Provide the (X, Y) coordinate of the cell's center where the given text is located.  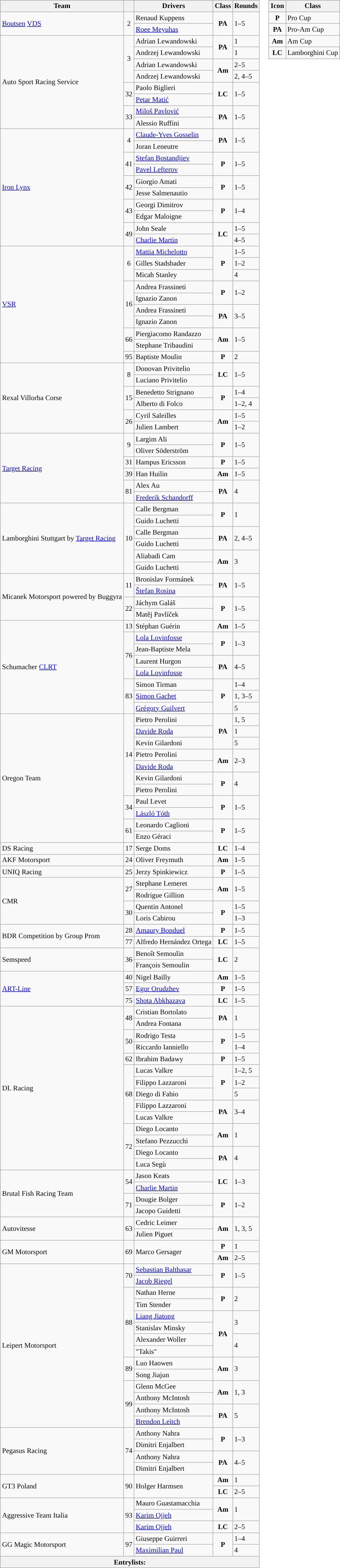
Pro Cup (313, 18)
1–2, 4 (246, 404)
Alessio Ruffini (173, 123)
68 (129, 1094)
72 (129, 1147)
9 (129, 445)
Cristian Bortolato (173, 1012)
Leonardo Caglioni (173, 825)
Laurent Hurgon (173, 661)
61 (129, 831)
Icon (277, 6)
30 (129, 913)
1, 3, 5 (246, 1228)
31 (129, 462)
Baptiste Moulin (173, 357)
Gilles Stadsbader (173, 263)
66 (129, 339)
Georgi Dimitrov (173, 205)
Alfredo Hernández Ortega (173, 942)
UNIQ Racing (62, 872)
13 (129, 626)
Rodrigue Gillion (173, 895)
Pro-Am Cup (313, 30)
Egor Orudzhev (173, 989)
Renaud Kuppens (173, 18)
2–3 (246, 761)
Piergiacomo Randazzo (173, 334)
Stefan Bostandjiev (173, 158)
88 (129, 1322)
Leipert Motorsport (62, 1346)
Benedetto Strignano (173, 392)
Alberto di Folco (173, 404)
1, 5 (246, 720)
63 (129, 1228)
Oregon Team (62, 778)
François Semoulin (173, 965)
15 (129, 398)
DL Racing (62, 1088)
Shota Abkhazava (173, 1000)
Auto Sport Racing Service (62, 82)
48 (129, 1018)
Giuseppe Guirreri (173, 1539)
Luca Segù (173, 1164)
43 (129, 211)
Paolo Biglieri (173, 88)
Rounds (246, 6)
GG Magic Motorsport (62, 1545)
89 (129, 1369)
74 (129, 1451)
Stefano Pezzucchi (173, 1141)
Ibrahim Badawy (173, 1059)
62 (129, 1059)
ART-Line (62, 989)
81 (129, 491)
Maximilian Paul (173, 1550)
Andrea Fontana (173, 1024)
Roee Meyuhas (173, 30)
57 (129, 989)
Luciano Privitelio (173, 381)
Petar Matić (173, 100)
14 (129, 755)
Lamborghini Stuttgart by Target Racing (62, 538)
Jáchym Galáš (173, 603)
Edgar Maloigne (173, 217)
Paul Levet (173, 802)
Rodrigo Testa (173, 1035)
Riccardo Ianniello (173, 1047)
Serge Doms (173, 848)
54 (129, 1182)
Autovitesse (62, 1228)
Stephane Lemeret (173, 884)
Brendon Leitch (173, 1422)
Simon Tirman (173, 685)
Target Racing (62, 468)
49 (129, 234)
Claude-Yves Gosselin (173, 135)
Stéphan Guérin (173, 626)
28 (129, 930)
24 (129, 860)
Semspeed (62, 959)
Iron Lynx (62, 188)
76 (129, 656)
Mattia Michelotto (173, 252)
3–5 (246, 316)
Matěj Pavlíček (173, 615)
Alexander Woller (173, 1340)
Glenn McGee (173, 1387)
Brutal Fish Racing Team (62, 1194)
Joran Leneutre (173, 147)
Sebastian Balthasar (173, 1270)
BDR Competition by Group Prom (62, 936)
27 (129, 889)
Benoît Semoulin (173, 954)
93 (129, 1516)
Aliabadi Cam (173, 556)
Julien Lambert (173, 427)
Cyril Saleilles (173, 416)
John Seale (173, 228)
Aggressive Team Italia (62, 1516)
90 (129, 1486)
97 (129, 1545)
17 (129, 848)
1, 3 (246, 1392)
Dougie Bolger (173, 1200)
Han Huilin (173, 474)
Diego di Fabio (173, 1094)
Drivers (173, 6)
Alex Au (173, 486)
Oliver Söderström (173, 451)
Jason Keats (173, 1176)
Jean-Baptiste Mela (173, 650)
Jacopo Guidetti (173, 1211)
71 (129, 1205)
Am Cup (313, 41)
CMR (62, 901)
11 (129, 585)
László Tóth (173, 813)
Song Jiajun (173, 1375)
Holger Harmsen (173, 1486)
Bronislav Formánek (173, 579)
Frederik Schandorff (173, 497)
40 (129, 977)
GM Motorsport (62, 1252)
16 (129, 304)
"Takis" (173, 1351)
Enzo Géraci (173, 837)
Marco Gersager (173, 1252)
77 (129, 942)
Jacob Riegel (173, 1281)
26 (129, 421)
Boutsen VDS (62, 24)
Donovan Privitelio (173, 369)
99 (129, 1404)
95 (129, 357)
Largim Ali (173, 439)
Team (62, 6)
Quentin Antonel (173, 907)
Simon Gachet (173, 696)
Micanek Motorsport powered by Buggyra (62, 597)
83 (129, 697)
3–4 (246, 1112)
8 (129, 375)
Liang Jiatong (173, 1316)
Nigel Bailly (173, 977)
Nathan Herne (173, 1293)
Grégory Guilvert (173, 708)
Entrylists: (130, 1562)
Stanislav Minsky (173, 1328)
50 (129, 1041)
10 (129, 538)
Jesse Salmenautio (173, 193)
Lamborghini Cup (313, 53)
Luo Haowen (173, 1363)
6 (129, 263)
Cedric Leimer (173, 1223)
41 (129, 164)
GT3 Poland (62, 1486)
34 (129, 807)
1, 3–5 (246, 696)
Schumacher CLRT (62, 667)
Loris Cabirou (173, 919)
22 (129, 608)
33 (129, 117)
39 (129, 474)
Štefan Rosina (173, 591)
36 (129, 959)
VSR (62, 304)
Micah Stanley (173, 275)
Julien Piguet (173, 1235)
DS Racing (62, 848)
1–2, 5 (246, 1071)
Oliver Freymuth (173, 860)
Hampus Ericsson (173, 462)
Pavel Lefterov (173, 170)
32 (129, 94)
Giorgio Amati (173, 181)
69 (129, 1252)
AKF Motorsport (62, 860)
Tim Stender (173, 1305)
75 (129, 1000)
Jerzy Spinkiewicz (173, 872)
42 (129, 187)
70 (129, 1276)
Amaury Bonduel (173, 930)
25 (129, 872)
Miloš Pavlović (173, 112)
Stephane Tribaudini (173, 346)
Mauro Guastamacchia (173, 1504)
Pegasus Racing (62, 1451)
Rexal Villorba Corse (62, 398)
